Scan for the cell matching the given text and deliver its (X, Y) coordinate at center. 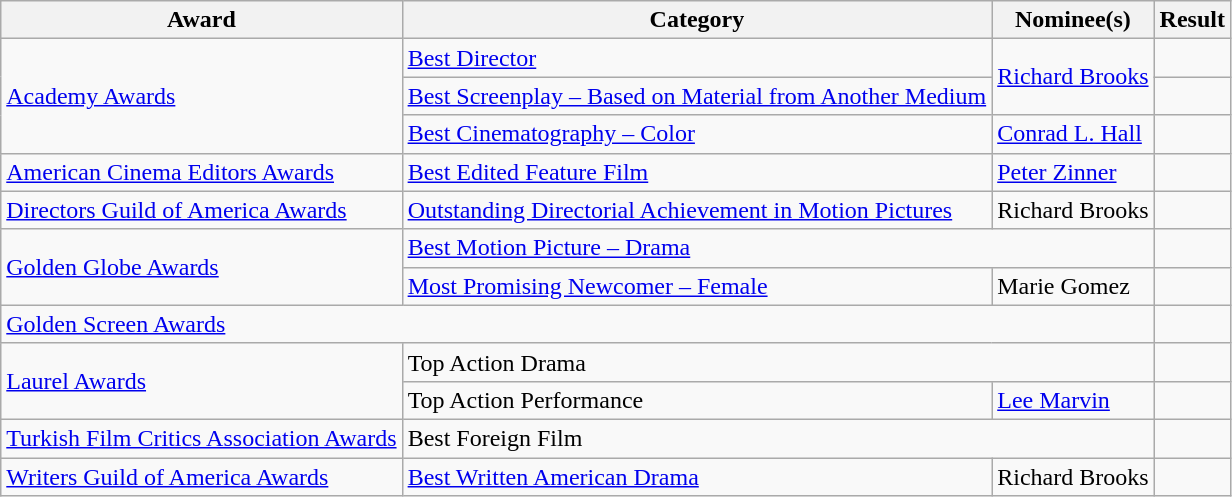
Top Action Performance (697, 400)
Lee Marvin (1073, 400)
Award (202, 20)
Top Action Drama (778, 362)
Golden Globe Awards (202, 267)
Best Motion Picture – Drama (778, 248)
Outstanding Directorial Achievement in Motion Pictures (697, 210)
Best Cinematography – Color (697, 134)
Marie Gomez (1073, 286)
Turkish Film Critics Association Awards (202, 438)
Most Promising Newcomer – Female (697, 286)
Best Screenplay – Based on Material from Another Medium (697, 96)
Nominee(s) (1073, 20)
Academy Awards (202, 96)
Best Written American Drama (697, 477)
Laurel Awards (202, 381)
Conrad L. Hall (1073, 134)
Best Foreign Film (778, 438)
Writers Guild of America Awards (202, 477)
Category (697, 20)
Result (1192, 20)
Directors Guild of America Awards (202, 210)
Peter Zinner (1073, 172)
American Cinema Editors Awards (202, 172)
Golden Screen Awards (578, 324)
Best Edited Feature Film (697, 172)
Best Director (697, 58)
